Pinpoint the cell where the given text exists, returning its [x, y] midpoint coordinate. 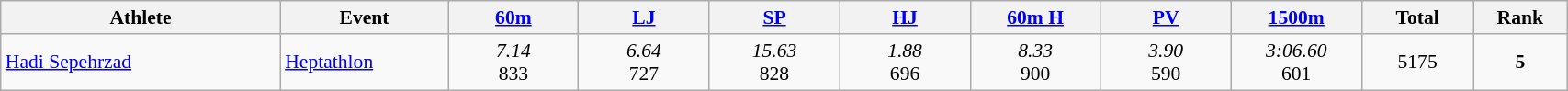
60m [513, 17]
7.14833 [513, 63]
3:06.60601 [1296, 63]
8.33900 [1035, 63]
15.63828 [774, 63]
1500m [1296, 17]
3.90590 [1166, 63]
Heptathlon [364, 63]
Hadi Sepehrzad [141, 63]
PV [1166, 17]
1.88696 [905, 63]
5175 [1417, 63]
Total [1417, 17]
6.64727 [644, 63]
LJ [644, 17]
Rank [1520, 17]
Event [364, 17]
5 [1520, 63]
HJ [905, 17]
Athlete [141, 17]
SP [774, 17]
60m H [1035, 17]
